Provide the [x, y] coordinate of the cell's center where the given text is located.  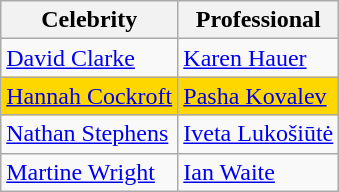
Nathan Stephens [90, 134]
Ian Waite [258, 172]
Karen Hauer [258, 58]
Hannah Cockroft [90, 96]
David Clarke [90, 58]
Professional [258, 20]
Celebrity [90, 20]
Iveta Lukošiūtė [258, 134]
Martine Wright [90, 172]
Pasha Kovalev [258, 96]
